Output the (x, y) coordinate of the center of the cell containing the given text.  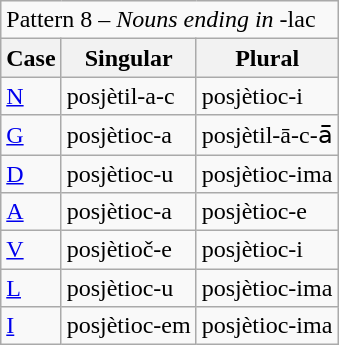
N (31, 96)
posjètioč-e (128, 250)
Plural (267, 58)
Case (31, 58)
posjètil-a-c (128, 96)
Singular (128, 58)
D (31, 173)
Pattern 8 – Nouns ending in -lac (170, 20)
G (31, 135)
posjètil-ā-c-ā̄ (267, 135)
posjètioc-em (128, 326)
V (31, 250)
L (31, 288)
posjètioc-e (267, 212)
I (31, 326)
A (31, 212)
